For the text-containing cell, return its midpoint in [x, y] coordinate format. 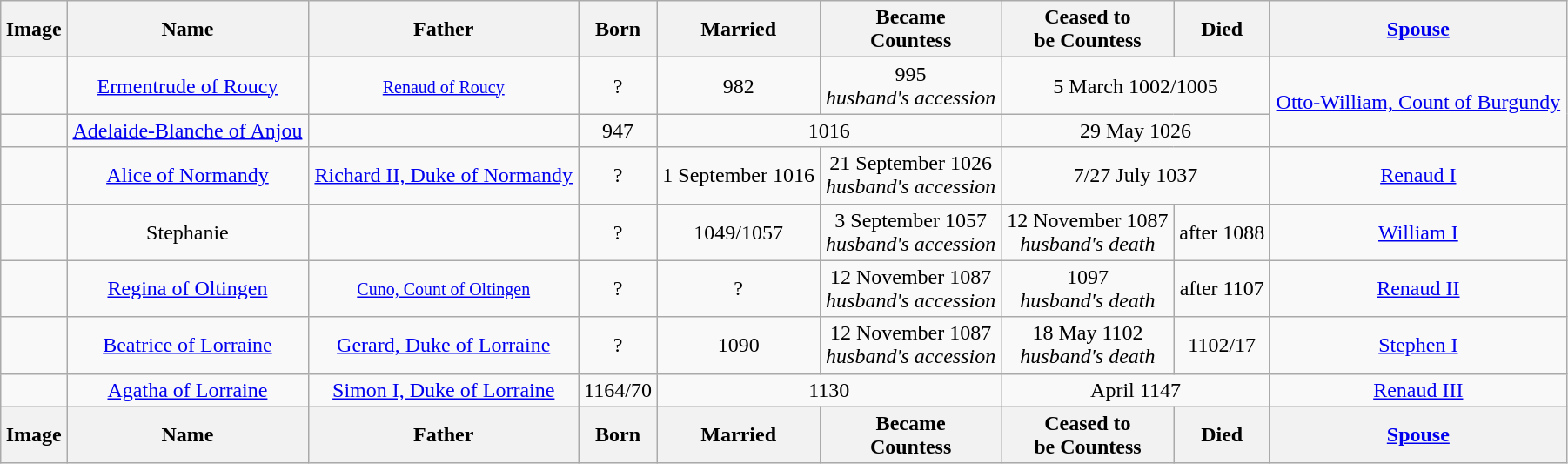
1102/17 [1222, 345]
Gerard, Duke of Lorraine [444, 345]
April 1147 [1136, 390]
after 1107 [1222, 289]
Richard II, Duke of Normandy [444, 176]
Ermentrude of Roucy [188, 85]
1097husband's death [1088, 289]
29 May 1026 [1136, 131]
995husband's accession [910, 85]
Adelaide-Blanche of Anjou [188, 131]
947 [618, 131]
Stephanie [188, 232]
1090 [739, 345]
Renaud of Roucy [444, 85]
7/27 July 1037 [1136, 176]
William I [1418, 232]
after 1088 [1222, 232]
Simon I, Duke of Lorraine [444, 390]
3 September 1057husband's accession [910, 232]
Beatrice of Lorraine [188, 345]
Renaud III [1418, 390]
12 November 1087husband's death [1088, 232]
21 September 1026husband's accession [910, 176]
982 [739, 85]
1 September 1016 [739, 176]
1049/1057 [739, 232]
Renaud I [1418, 176]
Renaud II [1418, 289]
Regina of Oltingen [188, 289]
1164/70 [618, 390]
Agatha of Lorraine [188, 390]
Otto-William, Count of Burgundy [1418, 103]
Alice of Normandy [188, 176]
Cuno, Count of Oltingen [444, 289]
18 May 1102husband's death [1088, 345]
5 March 1002/1005 [1136, 85]
1130 [829, 390]
1016 [829, 131]
Stephen I [1418, 345]
